Scan for the cell matching the given text and deliver its [x, y] coordinate at center. 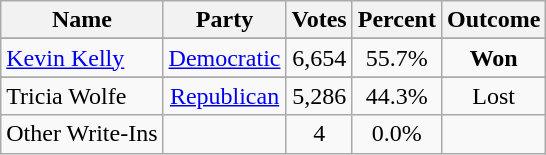
Tricia Wolfe [82, 96]
Other Write-Ins [82, 134]
Percent [396, 20]
Outcome [493, 20]
Kevin Kelly [82, 58]
Votes [319, 20]
Party [224, 20]
Won [493, 58]
5,286 [319, 96]
Democratic [224, 58]
6,654 [319, 58]
55.7% [396, 58]
Lost [493, 96]
0.0% [396, 134]
Republican [224, 96]
44.3% [396, 96]
4 [319, 134]
Name [82, 20]
